Determine the [X, Y] coordinate at the center of the cell enclosing the given text.  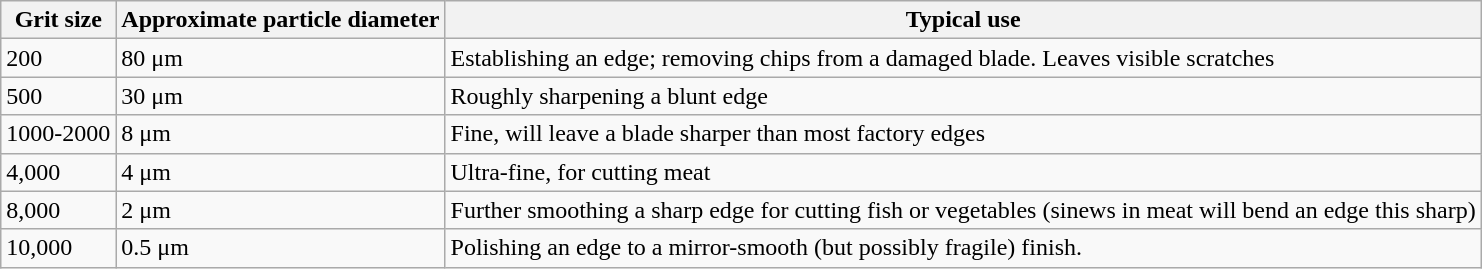
Typical use [963, 20]
4,000 [58, 172]
Establishing an edge; removing chips from a damaged blade. Leaves visible scratches [963, 58]
Polishing an edge to a mirror-smooth (but possibly fragile) finish. [963, 248]
80 μm [280, 58]
200 [58, 58]
1000-2000 [58, 134]
Grit size [58, 20]
500 [58, 96]
4 μm [280, 172]
8,000 [58, 210]
Approximate particle diameter [280, 20]
Further smoothing a sharp edge for cutting fish or vegetables (sinews in meat will bend an edge this sharp) [963, 210]
2 μm [280, 210]
Roughly sharpening a blunt edge [963, 96]
8 μm [280, 134]
0.5 μm [280, 248]
Fine, will leave a blade sharper than most factory edges [963, 134]
Ultra-fine, for cutting meat [963, 172]
10,000 [58, 248]
30 μm [280, 96]
